Locate the cell with the specified text and output its (X, Y) center coordinate. 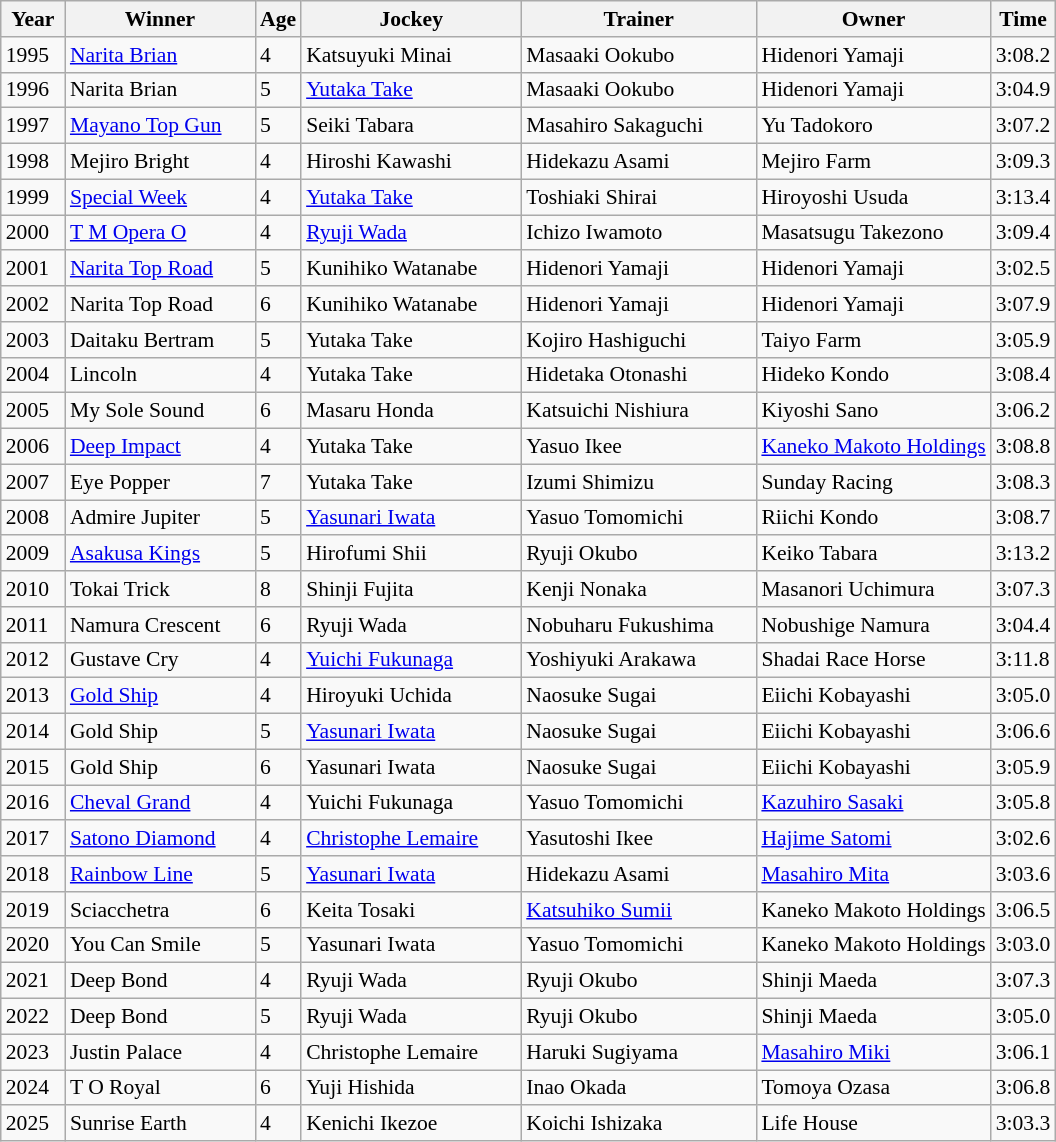
Haruki Sugiyama (638, 1052)
Satono Diamond (160, 839)
Time (1024, 19)
3:03.3 (1024, 1124)
2022 (33, 1017)
Ichizo Iwamoto (638, 233)
Masahiro Miki (873, 1052)
Kazuhiro Sasaki (873, 803)
Asakusa Kings (160, 554)
2010 (33, 589)
Kojiro Hashiguchi (638, 340)
Namura Crescent (160, 625)
Hiroshi Kawashi (411, 162)
2008 (33, 518)
8 (278, 589)
Winner (160, 19)
Justin Palace (160, 1052)
Masahiro Sakaguchi (638, 126)
Admire Jupiter (160, 518)
2011 (33, 625)
Taiyo Farm (873, 340)
Kenichi Ikezoe (411, 1124)
Keita Tosaki (411, 910)
3:04.4 (1024, 625)
Masatsugu Takezono (873, 233)
2000 (33, 233)
T M Opera O (160, 233)
3:07.2 (1024, 126)
3:13.2 (1024, 554)
Hiroyuki Uchida (411, 696)
3:02.6 (1024, 839)
Yasuo Ikee (638, 447)
Life House (873, 1124)
2004 (33, 375)
3:06.8 (1024, 1088)
Jockey (411, 19)
2013 (33, 696)
Hajime Satomi (873, 839)
Gustave Cry (160, 660)
Cheval Grand (160, 803)
Mejiro Farm (873, 162)
3:08.2 (1024, 55)
Shinji Fujita (411, 589)
Shadai Race Horse (873, 660)
3:06.5 (1024, 910)
Sciacchetra (160, 910)
Hidetaka Otonashi (638, 375)
2019 (33, 910)
2016 (33, 803)
1999 (33, 197)
2005 (33, 411)
T O Royal (160, 1088)
Masanori Uchimura (873, 589)
1996 (33, 90)
2014 (33, 732)
2009 (33, 554)
2003 (33, 340)
2018 (33, 874)
1995 (33, 55)
3:06.1 (1024, 1052)
2001 (33, 269)
Masaru Honda (411, 411)
Special Week (160, 197)
2020 (33, 945)
Yasutoshi Ikee (638, 839)
Rainbow Line (160, 874)
Sunrise Earth (160, 1124)
You Can Smile (160, 945)
Tomoya Ozasa (873, 1088)
Eye Popper (160, 482)
3:03.6 (1024, 874)
3:04.9 (1024, 90)
Yuji Hishida (411, 1088)
Katsuichi Nishiura (638, 411)
3:09.3 (1024, 162)
Izumi Shimizu (638, 482)
3:11.8 (1024, 660)
Sunday Racing (873, 482)
Kiyoshi Sano (873, 411)
Inao Okada (638, 1088)
Katsuyuki Minai (411, 55)
Yoshiyuki Arakawa (638, 660)
2006 (33, 447)
7 (278, 482)
2025 (33, 1124)
2024 (33, 1088)
3:06.6 (1024, 732)
Riichi Kondo (873, 518)
Keiko Tabara (873, 554)
Nobushige Namura (873, 625)
Hiroyoshi Usuda (873, 197)
3:07.9 (1024, 304)
Mayano Top Gun (160, 126)
Nobuharu Fukushima (638, 625)
Tokai Trick (160, 589)
Hirofumi Shii (411, 554)
3:13.4 (1024, 197)
3:08.4 (1024, 375)
Mejiro Bright (160, 162)
3:08.7 (1024, 518)
Yu Tadokoro (873, 126)
3:02.5 (1024, 269)
Masahiro Mita (873, 874)
2007 (33, 482)
2023 (33, 1052)
Year (33, 19)
Lincoln (160, 375)
Seiki Tabara (411, 126)
2015 (33, 767)
3:08.3 (1024, 482)
3:03.0 (1024, 945)
Owner (873, 19)
Toshiaki Shirai (638, 197)
Hideko Kondo (873, 375)
3:09.4 (1024, 233)
3:08.8 (1024, 447)
Deep Impact (160, 447)
Trainer (638, 19)
3:06.2 (1024, 411)
Koichi Ishizaka (638, 1124)
2021 (33, 981)
2002 (33, 304)
Kenji Nonaka (638, 589)
1998 (33, 162)
Age (278, 19)
2012 (33, 660)
Daitaku Bertram (160, 340)
2017 (33, 839)
1997 (33, 126)
3:05.8 (1024, 803)
My Sole Sound (160, 411)
Katsuhiko Sumii (638, 910)
